Return the (X, Y) coordinate for the center point of the cell that contains the specified text.  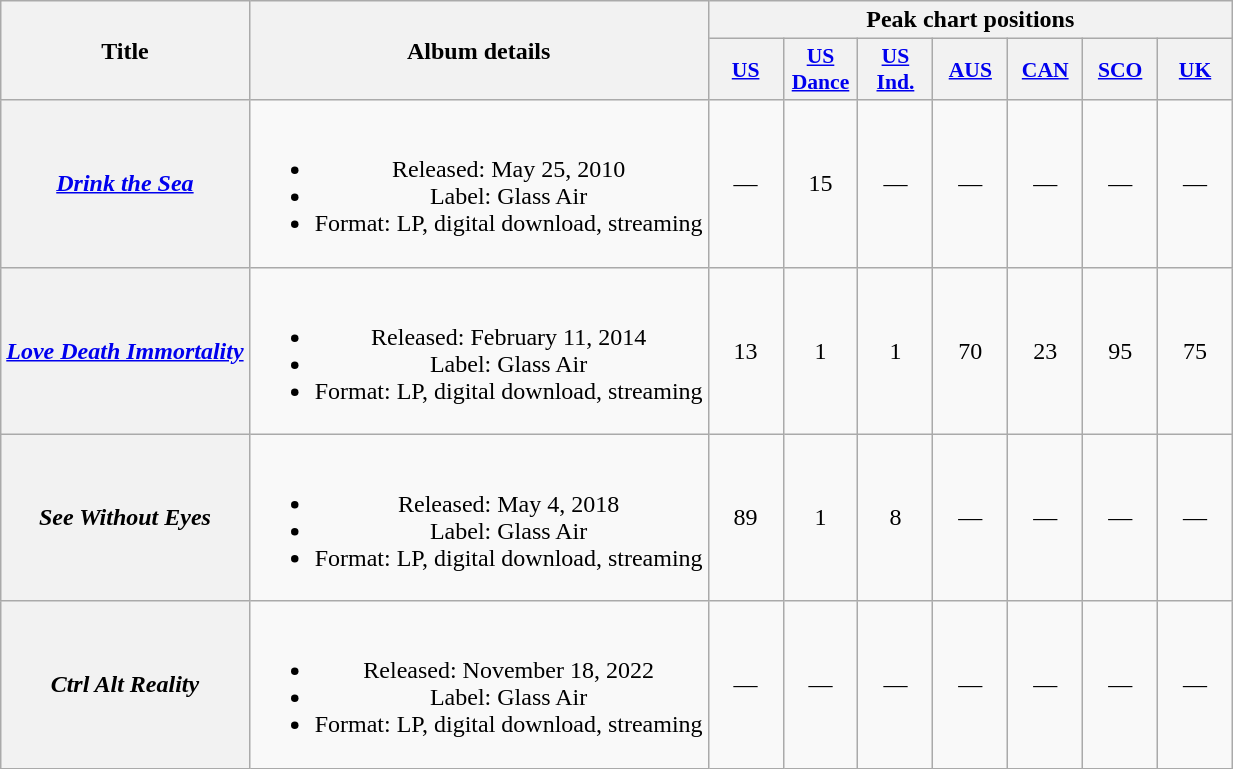
USInd. (896, 70)
Drink the Sea (125, 184)
Peak chart positions (970, 20)
USDance (820, 70)
13 (746, 350)
UK (1196, 70)
SCO (1120, 70)
AUS (970, 70)
Title (125, 50)
Released: February 11, 2014Label: Glass AirFormat: LP, digital download, streaming (478, 350)
15 (820, 184)
Released: May 4, 2018Label: Glass AirFormat: LP, digital download, streaming (478, 518)
Album details (478, 50)
70 (970, 350)
Ctrl Alt Reality (125, 684)
75 (1196, 350)
See Without Eyes (125, 518)
23 (1046, 350)
US (746, 70)
8 (896, 518)
Released: November 18, 2022Label: Glass AirFormat: LP, digital download, streaming (478, 684)
95 (1120, 350)
89 (746, 518)
Released: May 25, 2010Label: Glass AirFormat: LP, digital download, streaming (478, 184)
CAN (1046, 70)
Love Death Immortality (125, 350)
